Determine the [X, Y] coordinate at the center of the cell enclosing the given text.  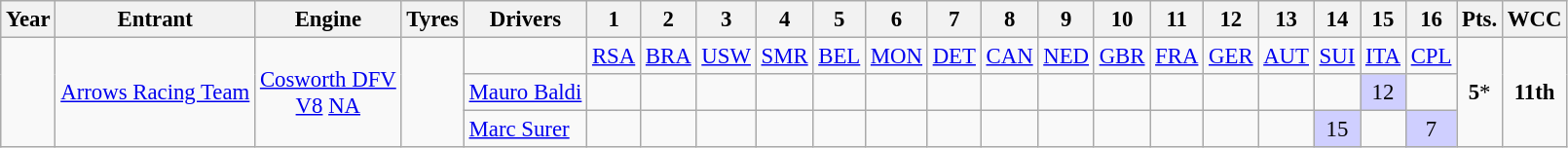
2 [668, 19]
Engine [328, 19]
9 [1065, 19]
3 [727, 19]
Year [28, 19]
Mauro Baldi [525, 92]
5 [840, 19]
4 [785, 19]
BEL [840, 56]
GER [1231, 56]
CAN [1009, 56]
Marc Surer [525, 129]
11 [1176, 19]
1 [614, 19]
ITA [1383, 56]
5* [1480, 93]
SUI [1336, 56]
WCC [1534, 19]
13 [1286, 19]
8 [1009, 19]
SMR [785, 56]
AUT [1286, 56]
DET [954, 56]
FRA [1176, 56]
6 [897, 19]
RSA [614, 56]
BRA [668, 56]
CPL [1431, 56]
16 [1431, 19]
Tyres [432, 19]
10 [1122, 19]
14 [1336, 19]
Drivers [525, 19]
MON [897, 56]
Arrows Racing Team [156, 93]
NED [1065, 56]
Entrant [156, 19]
Pts. [1480, 19]
USW [727, 56]
11th [1534, 93]
GBR [1122, 56]
Cosworth DFVV8 NA [328, 93]
